Return the [X, Y] coordinate for the center point of the cell that contains the specified text.  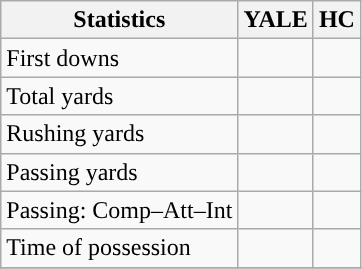
YALE [276, 20]
First downs [120, 58]
Rushing yards [120, 134]
Time of possession [120, 248]
Total yards [120, 96]
Passing yards [120, 172]
Passing: Comp–Att–Int [120, 210]
HC [336, 20]
Statistics [120, 20]
